Scan for the cell matching the given text and deliver its [X, Y] coordinate at center. 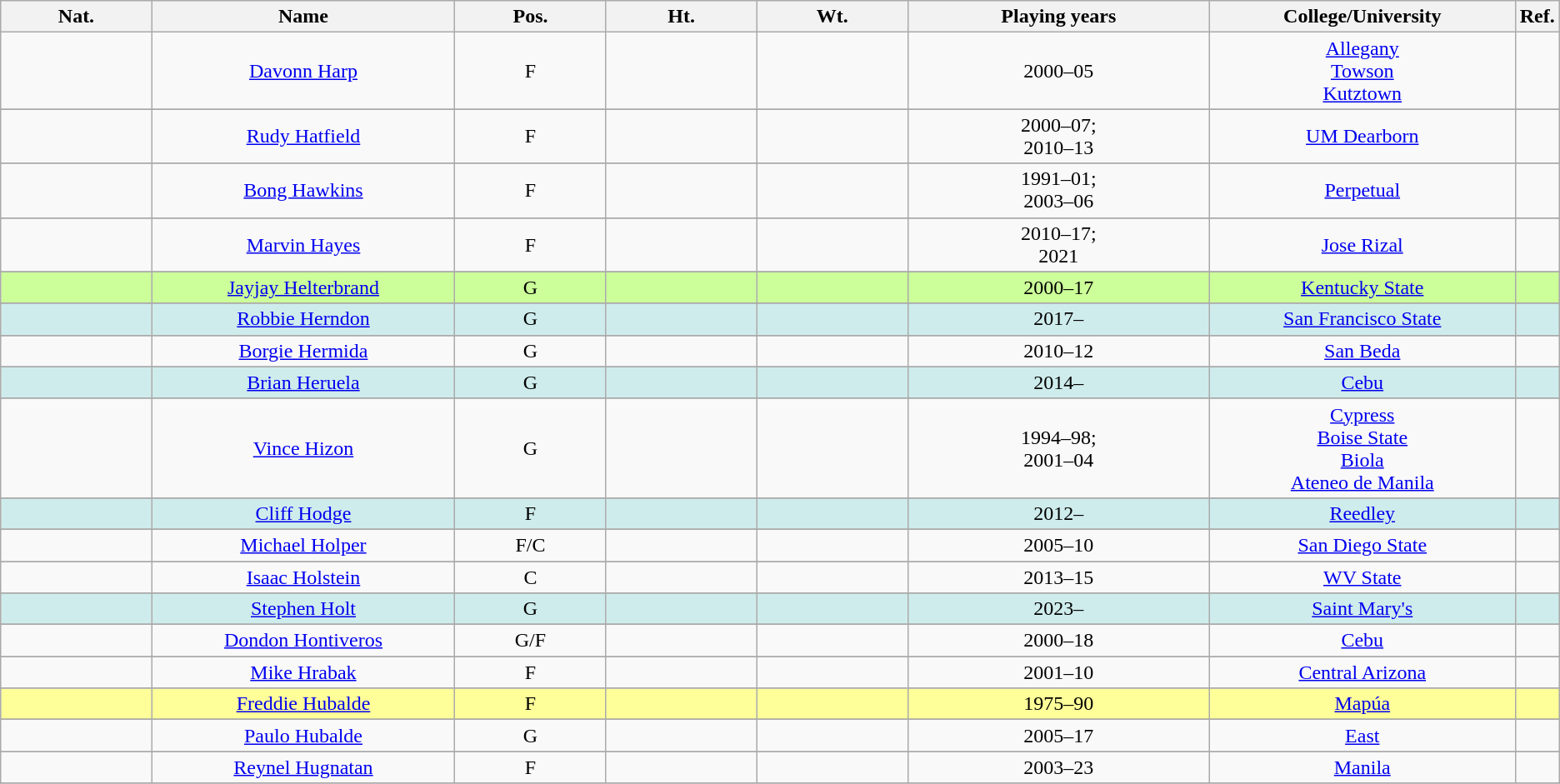
Isaac Holstein [303, 577]
Nat. [77, 17]
San Beda [1362, 351]
2000–17 [1058, 287]
2005–17 [1058, 736]
2000–07;2010–13 [1058, 137]
Davonn Harp [303, 71]
2000–18 [1058, 641]
Marvin Hayes [303, 245]
Ht. [682, 17]
2012– [1058, 513]
2005–10 [1058, 545]
College/University [1362, 17]
Paulo Hubalde [303, 736]
G/F [530, 641]
2017– [1058, 319]
Borgie Hermida [303, 351]
Stephen Holt [303, 609]
Kentucky State [1362, 287]
F/C [530, 545]
Name [303, 17]
AlleganyTowsonKutztown [1362, 71]
2023– [1058, 609]
Reynel Hugnatan [303, 767]
Perpetual [1362, 190]
1975–90 [1058, 704]
Rudy Hatfield [303, 137]
Mike Hrabak [303, 672]
East [1362, 736]
Reedley [1362, 513]
2003–23 [1058, 767]
Michael Holper [303, 545]
2010–12 [1058, 351]
Jose Rizal [1362, 245]
Freddie Hubalde [303, 704]
C [530, 577]
Jayjay Helterbrand [303, 287]
Robbie Herndon [303, 319]
Cliff Hodge [303, 513]
WV State [1362, 577]
Dondon Hontiveros [303, 641]
Pos. [530, 17]
San Diego State [1362, 545]
2014– [1058, 382]
Playing years [1058, 17]
Central Arizona [1362, 672]
Bong Hawkins [303, 190]
2013–15 [1058, 577]
2001–10 [1058, 672]
Saint Mary's [1362, 609]
Ref. [1537, 17]
Brian Heruela [303, 382]
Manila [1362, 767]
2000–05 [1058, 71]
San Francisco State [1362, 319]
UM Dearborn [1362, 137]
CypressBoise StateBiolaAteneo de Manila [1362, 448]
2010–17;2021 [1058, 245]
Vince Hizon [303, 448]
1991–01;2003–06 [1058, 190]
Mapúa [1362, 704]
Wt. [832, 17]
1994–98;2001–04 [1058, 448]
